Determine the (x, y) coordinate at the center of the cell enclosing the given text.  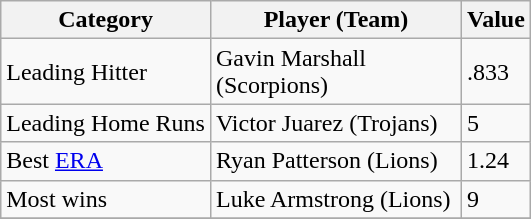
Ryan Patterson (Lions) (336, 161)
Player (Team) (336, 20)
Value (496, 20)
Leading Home Runs (106, 123)
.833 (496, 72)
Leading Hitter (106, 72)
Luke Armstrong (Lions) (336, 199)
Victor Juarez (Trojans) (336, 123)
1.24 (496, 161)
Best ERA (106, 161)
5 (496, 123)
Most wins (106, 199)
Category (106, 20)
Gavin Marshall (Scorpions) (336, 72)
9 (496, 199)
